Locate the cell with the specified text and output its [X, Y] center coordinate. 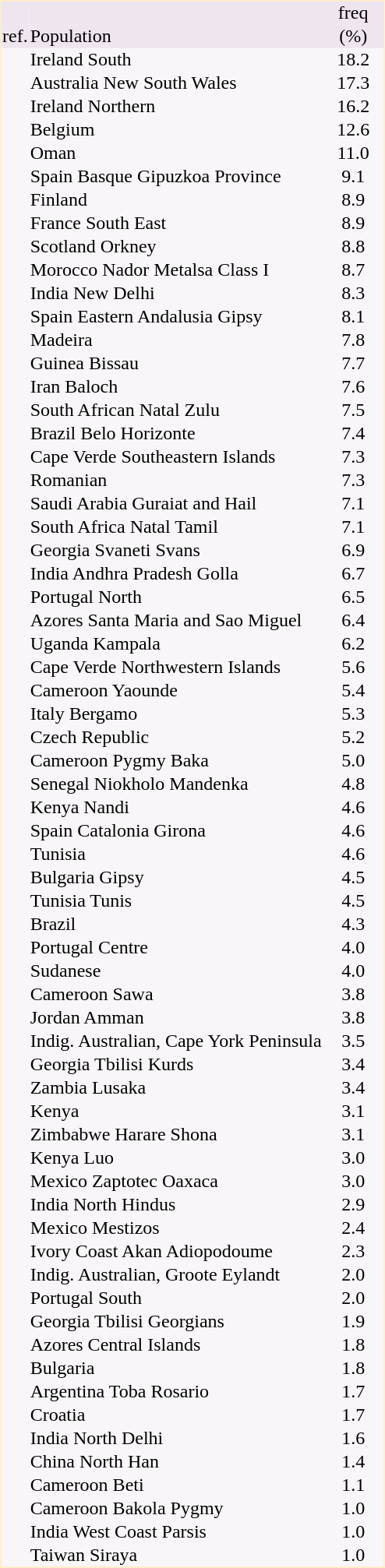
Spain Catalonia Girona [176, 831]
Portugal North [176, 597]
Morocco Nador Metalsa Class I [176, 270]
Ireland Northern [176, 107]
6.2 [353, 644]
1.4 [353, 1462]
Iran Baloch [176, 387]
Zimbabwe Harare Shona [176, 1135]
3.5 [353, 1041]
4.8 [353, 784]
Kenya Luo [176, 1158]
India North Delhi [176, 1439]
5.6 [353, 668]
Oman [176, 153]
16.2 [353, 107]
6.5 [353, 597]
South African Natal Zulu [176, 410]
Guinea Bissau [176, 364]
Portugal South [176, 1298]
Cameroon Pygmy Baka [176, 761]
Bulgaria Gipsy [176, 878]
Cameroon Beti [176, 1485]
Italy Bergamo [176, 714]
Jordan Amman [176, 1018]
17.3 [353, 83]
9.1 [353, 177]
Cape Verde Southeastern Islands [176, 457]
8.7 [353, 270]
7.6 [353, 387]
France South East [176, 224]
5.3 [353, 714]
7.8 [353, 340]
Australia New South Wales [176, 83]
Azores Central Islands [176, 1345]
Tunisia [176, 854]
4.3 [353, 925]
11.0 [353, 153]
8.8 [353, 247]
Spain Eastern Andalusia Gipsy [176, 317]
Georgia Svaneti Svans [176, 551]
Uganda Kampala [176, 644]
South Africa Natal Tamil [176, 527]
Ivory Coast Akan Adiopodoume [176, 1252]
1.9 [353, 1322]
5.0 [353, 761]
Ireland South [176, 60]
7.4 [353, 434]
5.4 [353, 691]
Spain Basque Gipuzkoa Province [176, 177]
5.2 [353, 738]
Senegal Niokholo Mandenka [176, 784]
Cameroon Yaounde [176, 691]
China North Han [176, 1462]
Tunisia Tunis [176, 901]
8.1 [353, 317]
Georgia Tbilisi Georgians [176, 1322]
Scotland Orkney [176, 247]
1.6 [353, 1439]
Brazil Belo Horizonte [176, 434]
Georgia Tbilisi Kurds [176, 1065]
India North Hindus [176, 1205]
7.7 [353, 364]
Cameroon Sawa [176, 995]
India West Coast Parsis [176, 1532]
Czech Republic [176, 738]
Mexico Zaptotec Oaxaca [176, 1182]
Belgium [176, 130]
2.4 [353, 1228]
Romanian [176, 481]
Kenya [176, 1112]
1.1 [353, 1485]
Brazil [176, 925]
Mexico Mestizos [176, 1228]
Finland [176, 200]
Azores Santa Maria and Sao Miguel [176, 621]
8.3 [353, 294]
Indig. Australian, Groote Eylandt [176, 1275]
Saudi Arabia Guraiat and Hail [176, 504]
6.9 [353, 551]
12.6 [353, 130]
(%) [353, 37]
Cameroon Bakola Pygmy [176, 1509]
India New Delhi [176, 294]
2.3 [353, 1252]
7.5 [353, 410]
Croatia [176, 1415]
Zambia Lusaka [176, 1088]
6.7 [353, 574]
Argentina Toba Rosario [176, 1392]
Bulgaria [176, 1369]
India Andhra Pradesh Golla [176, 574]
Portugal Centre [176, 948]
6.4 [353, 621]
freq [353, 13]
Cape Verde Northwestern Islands [176, 668]
18.2 [353, 60]
Madeira [176, 340]
Indig. Australian, Cape York Peninsula [176, 1041]
ref. [16, 37]
Kenya Nandi [176, 808]
2.9 [353, 1205]
Sudanese [176, 971]
Population [176, 37]
Taiwan Siraya [176, 1556]
